Determine the (x, y) coordinate at the center of the cell enclosing the given text.  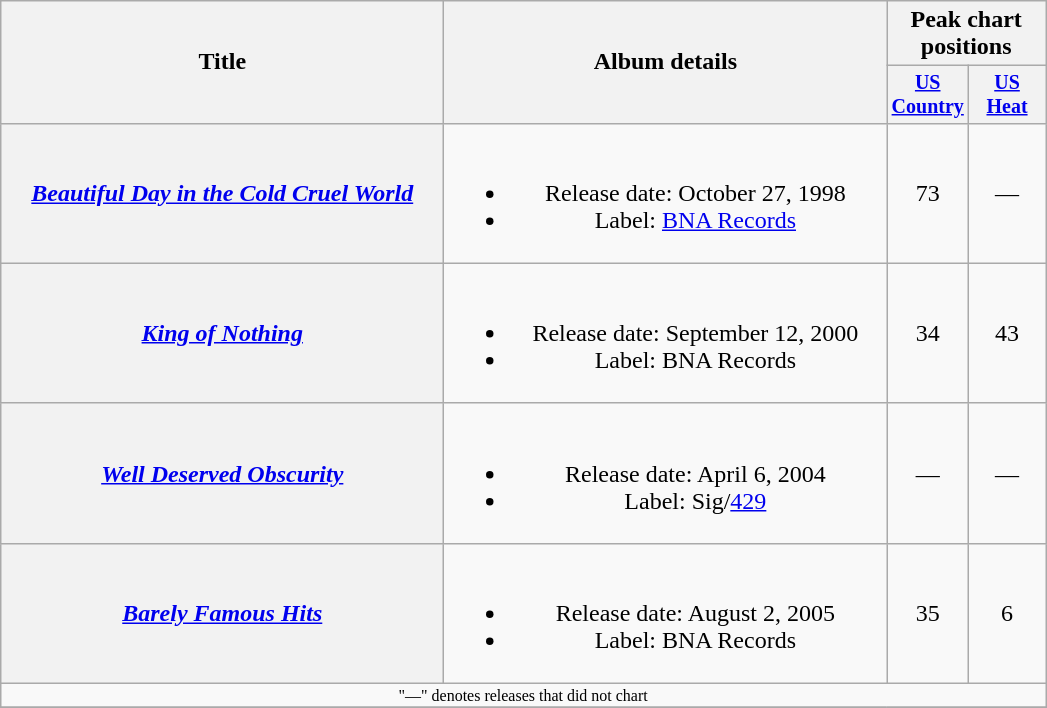
Release date: September 12, 2000Label: BNA Records (666, 333)
6 (1008, 613)
Barely Famous Hits (222, 613)
Release date: April 6, 2004Label: Sig/429 (666, 473)
"—" denotes releases that did not chart (524, 696)
Release date: August 2, 2005Label: BNA Records (666, 613)
Beautiful Day in the Cold Cruel World (222, 193)
Album details (666, 62)
73 (928, 193)
43 (1008, 333)
Release date: October 27, 1998Label: BNA Records (666, 193)
35 (928, 613)
Well Deserved Obscurity (222, 473)
Peak chartpositions (966, 34)
US Heat (1008, 94)
US Country (928, 94)
Title (222, 62)
King of Nothing (222, 333)
34 (928, 333)
